Provide the [x, y] coordinate of the cell's center where the given text is located.  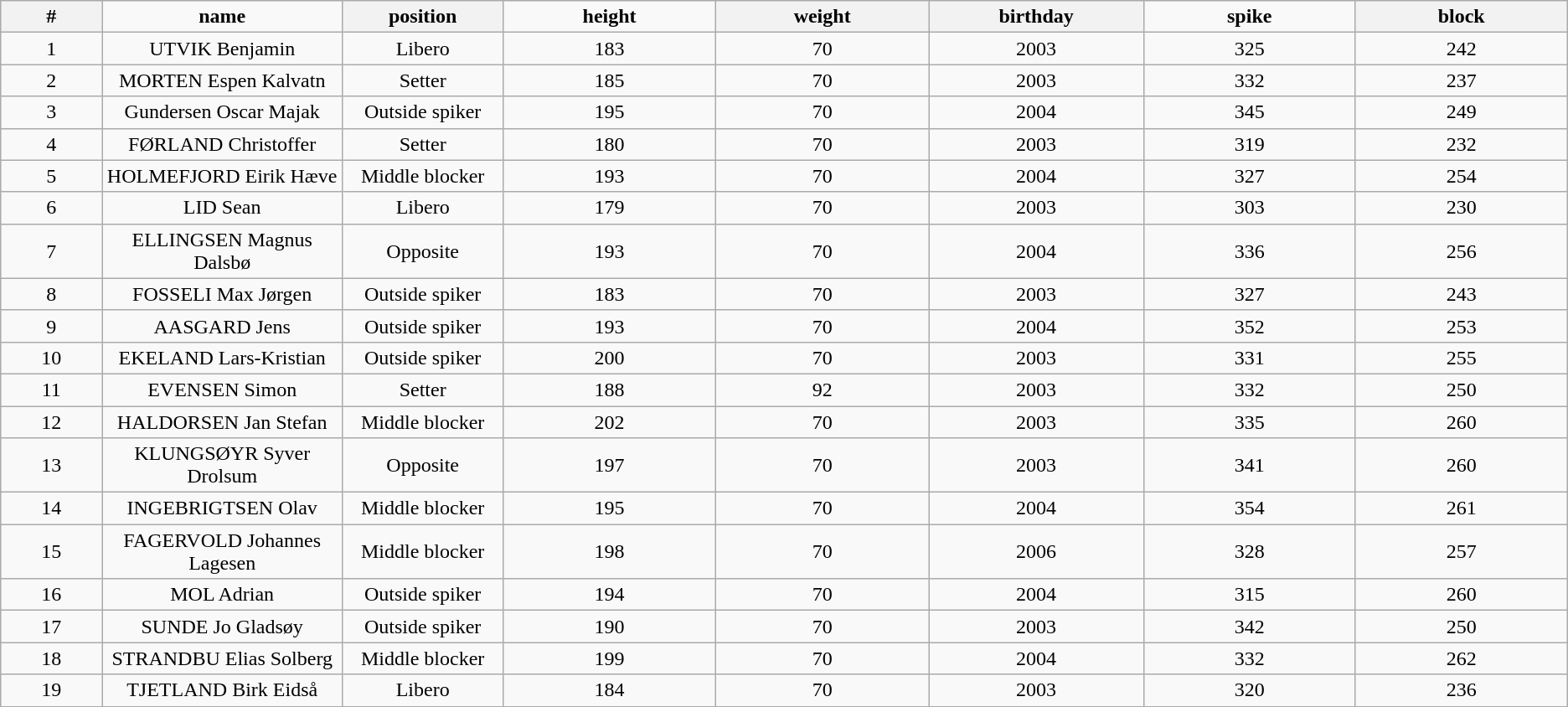
194 [610, 595]
331 [1250, 358]
6 [52, 208]
352 [1250, 326]
HOLMEFJORD Eirik Hæve [223, 176]
4 [52, 144]
8 [52, 294]
TJETLAND Birk Eidså [223, 690]
EVENSEN Simon [223, 390]
spike [1250, 17]
10 [52, 358]
ELLINGSEN Magnus Dalsbø [223, 251]
257 [1461, 551]
328 [1250, 551]
position [423, 17]
335 [1250, 421]
EKELAND Lars-Kristian [223, 358]
184 [610, 690]
262 [1461, 658]
17 [52, 627]
AASGARD Jens [223, 326]
236 [1461, 690]
190 [610, 627]
19 [52, 690]
weight [822, 17]
242 [1461, 49]
# [52, 17]
237 [1461, 80]
3 [52, 112]
height [610, 17]
14 [52, 508]
11 [52, 390]
INGEBRIGTSEN Olav [223, 508]
FAGERVOLD Johannes Lagesen [223, 551]
254 [1461, 176]
179 [610, 208]
253 [1461, 326]
354 [1250, 508]
18 [52, 658]
341 [1250, 466]
303 [1250, 208]
SUNDE Jo Gladsøy [223, 627]
12 [52, 421]
255 [1461, 358]
7 [52, 251]
1 [52, 49]
MOL Adrian [223, 595]
180 [610, 144]
256 [1461, 251]
232 [1461, 144]
336 [1250, 251]
243 [1461, 294]
UTVIK Benjamin [223, 49]
202 [610, 421]
Gundersen Oscar Majak [223, 112]
320 [1250, 690]
315 [1250, 595]
261 [1461, 508]
FØRLAND Christoffer [223, 144]
13 [52, 466]
188 [610, 390]
LID Sean [223, 208]
5 [52, 176]
9 [52, 326]
15 [52, 551]
197 [610, 466]
92 [822, 390]
230 [1461, 208]
name [223, 17]
342 [1250, 627]
block [1461, 17]
FOSSELI Max Jørgen [223, 294]
319 [1250, 144]
198 [610, 551]
16 [52, 595]
birthday [1037, 17]
2006 [1037, 551]
2 [52, 80]
185 [610, 80]
HALDORSEN Jan Stefan [223, 421]
KLUNGSØYR Syver Drolsum [223, 466]
200 [610, 358]
249 [1461, 112]
199 [610, 658]
STRANDBU Elias Solberg [223, 658]
345 [1250, 112]
325 [1250, 49]
MORTEN Espen Kalvatn [223, 80]
